Scan for the cell matching the given text and deliver its (x, y) coordinate at center. 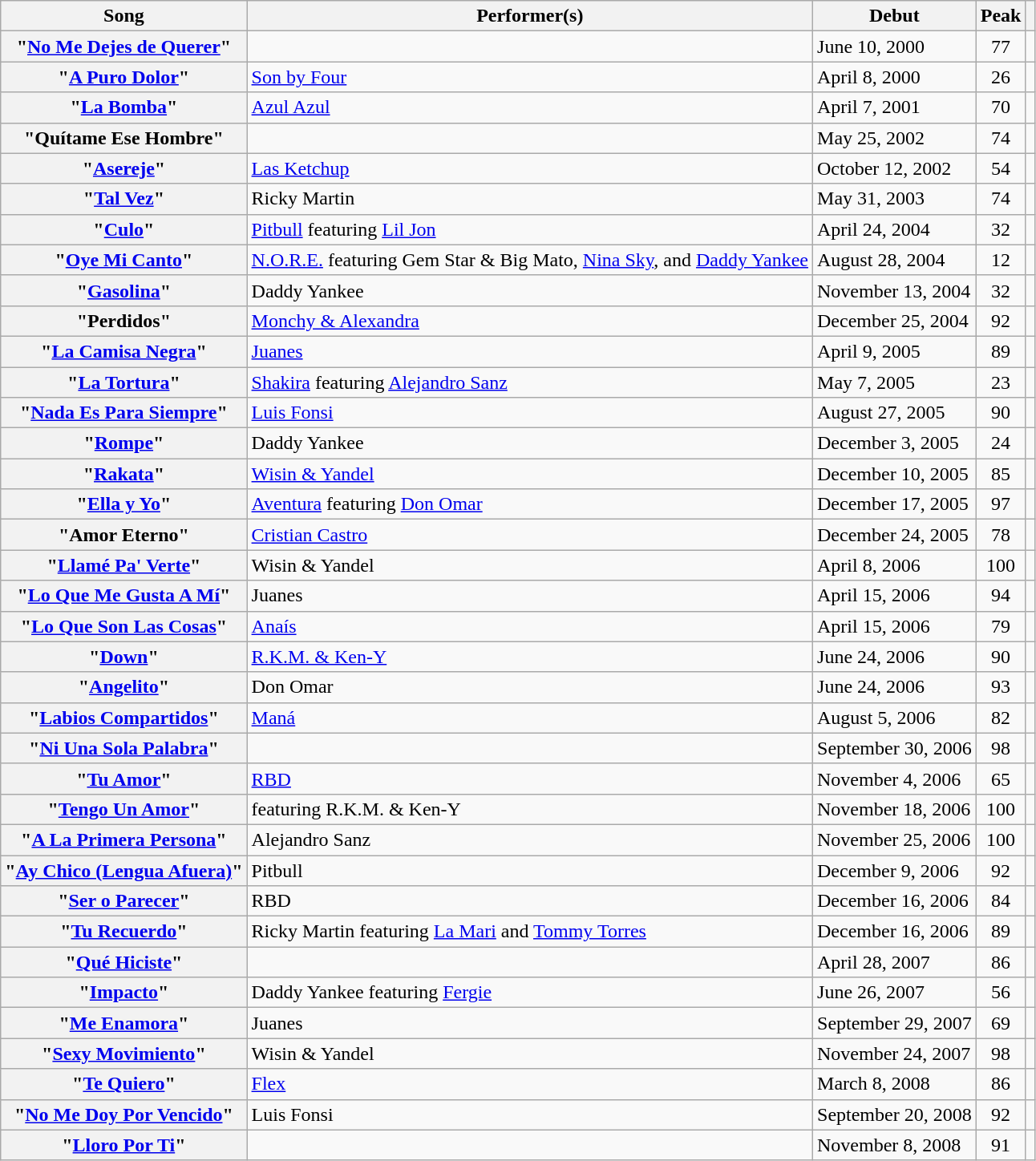
91 (1001, 1145)
November 18, 2006 (895, 809)
23 (1001, 382)
April 28, 2007 (895, 962)
24 (1001, 443)
"Te Quiero" (123, 1084)
Ricky Martin featuring La Mari and Tommy Torres (529, 932)
November 25, 2006 (895, 839)
"Ay Chico (Lengua Afuera)" (123, 870)
69 (1001, 1023)
Daddy Yankee featuring Fergie (529, 993)
"La Bomba" (123, 107)
Maná (529, 718)
"Tal Vez" (123, 199)
93 (1001, 687)
"Oye Mi Canto" (123, 260)
November 24, 2007 (895, 1054)
December 25, 2004 (895, 321)
June 10, 2000 (895, 47)
"A La Primera Persona" (123, 839)
"Tengo Un Amor" (123, 809)
June 26, 2007 (895, 993)
May 7, 2005 (895, 382)
"Tu Amor" (123, 779)
Ricky Martin (529, 199)
N.O.R.E. featuring Gem Star & Big Mato, Nina Sky, and Daddy Yankee (529, 260)
Pitbull (529, 870)
"Ser o Parecer" (123, 901)
82 (1001, 718)
December 9, 2006 (895, 870)
"Culo" (123, 229)
Don Omar (529, 687)
Shakira featuring Alejandro Sanz (529, 382)
56 (1001, 993)
"Angelito" (123, 687)
April 8, 2006 (895, 565)
97 (1001, 504)
"Ella y Yo" (123, 504)
December 10, 2005 (895, 474)
May 31, 2003 (895, 199)
Alejandro Sanz (529, 839)
"Rompe" (123, 443)
April 24, 2004 (895, 229)
Peak (1001, 16)
December 3, 2005 (895, 443)
Flex (529, 1084)
"Labios Compartidos" (123, 718)
"Down" (123, 657)
"Lo Que Me Gusta A Mí" (123, 596)
"No Me Doy Por Vencido" (123, 1114)
54 (1001, 168)
featuring R.K.M. & Ken-Y (529, 809)
12 (1001, 260)
"La Tortura" (123, 382)
November 8, 2008 (895, 1145)
April 7, 2001 (895, 107)
26 (1001, 77)
September 20, 2008 (895, 1114)
"Nada Es Para Siempre" (123, 413)
March 8, 2008 (895, 1084)
November 4, 2006 (895, 779)
"Llamé Pa' Verte" (123, 565)
Pitbull featuring Lil Jon (529, 229)
May 25, 2002 (895, 138)
Song (123, 16)
Son by Four (529, 77)
September 29, 2007 (895, 1023)
August 27, 2005 (895, 413)
"Qué Hiciste" (123, 962)
"Quítame Ese Hombre" (123, 138)
77 (1001, 47)
94 (1001, 596)
"Rakata" (123, 474)
October 12, 2002 (895, 168)
"Sexy Movimiento" (123, 1054)
Performer(s) (529, 16)
December 17, 2005 (895, 504)
April 8, 2000 (895, 77)
"No Me Dejes de Querer" (123, 47)
September 30, 2006 (895, 748)
December 24, 2005 (895, 535)
"Asereje" (123, 168)
78 (1001, 535)
"La Camisa Negra" (123, 351)
65 (1001, 779)
Monchy & Alexandra (529, 321)
"Lloro Por Ti" (123, 1145)
Cristian Castro (529, 535)
Anaís (529, 626)
Azul Azul (529, 107)
"A Puro Dolor" (123, 77)
"Me Enamora" (123, 1023)
"Gasolina" (123, 290)
Las Ketchup (529, 168)
August 5, 2006 (895, 718)
November 13, 2004 (895, 290)
"Impacto" (123, 993)
August 28, 2004 (895, 260)
Aventura featuring Don Omar (529, 504)
"Ni Una Sola Palabra" (123, 748)
"Amor Eterno" (123, 535)
84 (1001, 901)
"Lo Que Son Las Cosas" (123, 626)
85 (1001, 474)
"Tu Recuerdo" (123, 932)
R.K.M. & Ken-Y (529, 657)
"Perdidos" (123, 321)
70 (1001, 107)
Debut (895, 16)
April 9, 2005 (895, 351)
79 (1001, 626)
